Locate the cell with the specified text and output its (X, Y) center coordinate. 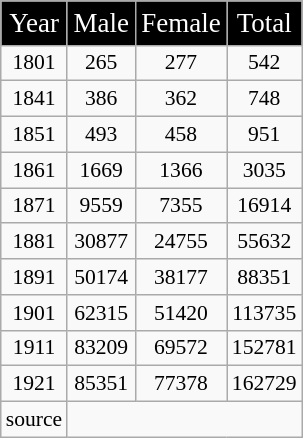
1881 (34, 241)
277 (181, 63)
7355 (181, 206)
88351 (264, 277)
69572 (181, 348)
50174 (101, 277)
386 (101, 99)
1911 (34, 348)
1801 (34, 63)
1901 (34, 312)
51420 (181, 312)
951 (264, 134)
1366 (181, 170)
152781 (264, 348)
1871 (34, 206)
162729 (264, 384)
38177 (181, 277)
1841 (34, 99)
493 (101, 134)
Female (181, 23)
source (34, 419)
3035 (264, 170)
16914 (264, 206)
Total (264, 23)
55632 (264, 241)
85351 (101, 384)
748 (264, 99)
83209 (101, 348)
9559 (101, 206)
542 (264, 63)
1669 (101, 170)
1851 (34, 134)
362 (181, 99)
1921 (34, 384)
1861 (34, 170)
30877 (101, 241)
77378 (181, 384)
62315 (101, 312)
1891 (34, 277)
24755 (181, 241)
458 (181, 134)
113735 (264, 312)
265 (101, 63)
Year (34, 23)
Male (101, 23)
